For the text-containing cell, return its midpoint in [X, Y] coordinate format. 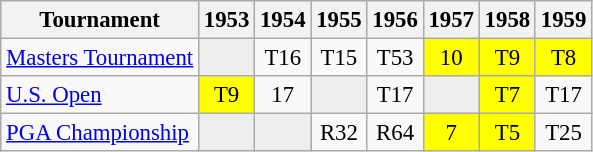
T5 [507, 133]
R32 [339, 133]
Masters Tournament [100, 58]
1956 [395, 20]
1957 [451, 20]
1954 [283, 20]
PGA Championship [100, 133]
R64 [395, 133]
1955 [339, 20]
T25 [563, 133]
T7 [507, 95]
T8 [563, 58]
1953 [227, 20]
T16 [283, 58]
T53 [395, 58]
U.S. Open [100, 95]
10 [451, 58]
T15 [339, 58]
1958 [507, 20]
7 [451, 133]
17 [283, 95]
Tournament [100, 20]
1959 [563, 20]
